Detect which cell encompasses the target text, then output its (x, y) center coordinate. 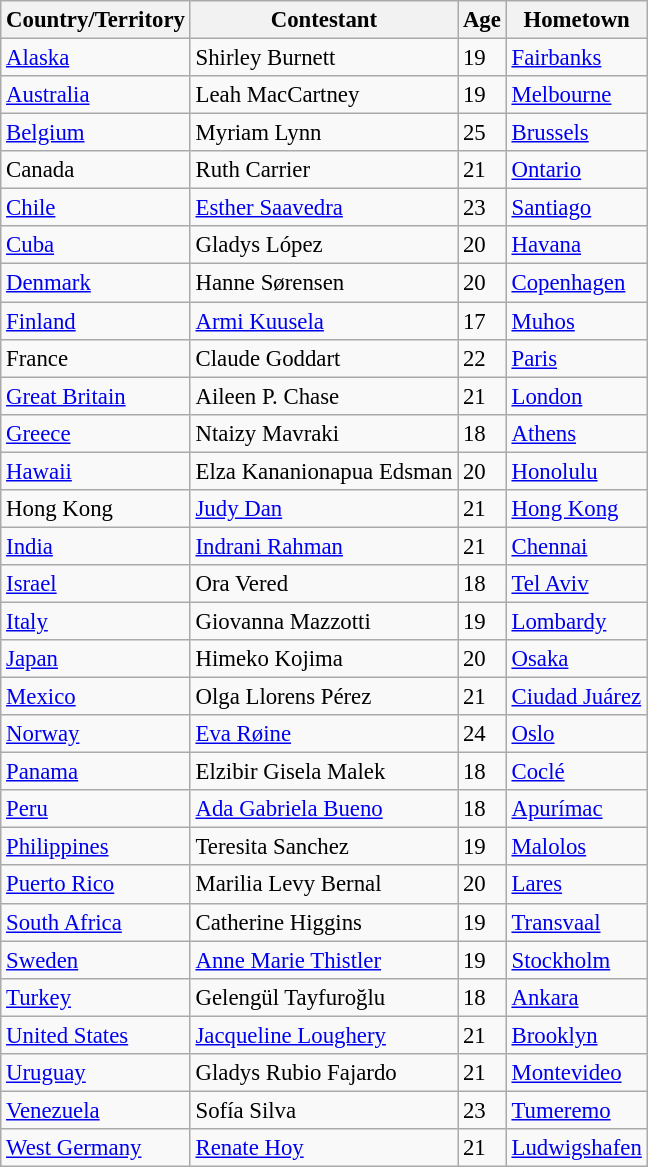
Puerto Rico (96, 885)
Canada (96, 170)
Ludwigshafen (576, 1148)
Israel (96, 584)
17 (482, 321)
Alaska (96, 58)
22 (482, 358)
West Germany (96, 1148)
Aileen P. Chase (324, 396)
Montevideo (576, 1073)
Transvaal (576, 922)
Chennai (576, 546)
South Africa (96, 922)
United States (96, 1035)
Melbourne (576, 95)
25 (482, 133)
Turkey (96, 997)
Norway (96, 734)
Paris (576, 358)
Belgium (96, 133)
Fairbanks (576, 58)
France (96, 358)
Greece (96, 433)
Anne Marie Thistler (324, 960)
Shirley Burnett (324, 58)
Catherine Higgins (324, 922)
India (96, 546)
Gelengül Tayfuroğlu (324, 997)
Brussels (576, 133)
Elzibir Gisela Malek (324, 772)
Armi Kuusela (324, 321)
Santiago (576, 208)
Lombardy (576, 621)
Gladys López (324, 245)
Panama (96, 772)
Japan (96, 659)
Australia (96, 95)
Renate Hoy (324, 1148)
Himeko Kojima (324, 659)
Havana (576, 245)
Oslo (576, 734)
Mexico (96, 697)
Brooklyn (576, 1035)
Marilia Levy Bernal (324, 885)
Tumeremo (576, 1110)
Myriam Lynn (324, 133)
Uruguay (96, 1073)
Copenhagen (576, 283)
Stockholm (576, 960)
Hanne Sørensen (324, 283)
Contestant (324, 20)
Eva Røine (324, 734)
Esther Saavedra (324, 208)
Lares (576, 885)
Ora Vered (324, 584)
Ciudad Juárez (576, 697)
Teresita Sanchez (324, 847)
Philippines (96, 847)
Gladys Rubio Fajardo (324, 1073)
Sofía Silva (324, 1110)
Athens (576, 433)
Sweden (96, 960)
Indrani Rahman (324, 546)
Ntaizy Mavraki (324, 433)
Finland (96, 321)
Osaka (576, 659)
Ontario (576, 170)
Venezuela (96, 1110)
Ankara (576, 997)
Ruth Carrier (324, 170)
Olga Llorens Pérez (324, 697)
Age (482, 20)
Hawaii (96, 471)
Coclé (576, 772)
Tel Aviv (576, 584)
24 (482, 734)
Cuba (96, 245)
Leah MacCartney (324, 95)
Peru (96, 809)
Giovanna Mazzotti (324, 621)
Judy Dan (324, 509)
Muhos (576, 321)
Ada Gabriela Bueno (324, 809)
Elza Kananionapua Edsman (324, 471)
Claude Goddart (324, 358)
Jacqueline Loughery (324, 1035)
Honolulu (576, 471)
Country/Territory (96, 20)
Denmark (96, 283)
Great Britain (96, 396)
Chile (96, 208)
Hometown (576, 20)
London (576, 396)
Italy (96, 621)
Apurímac (576, 809)
Malolos (576, 847)
